Search for the cell housing the specified text and yield its (x, y) center coordinate. 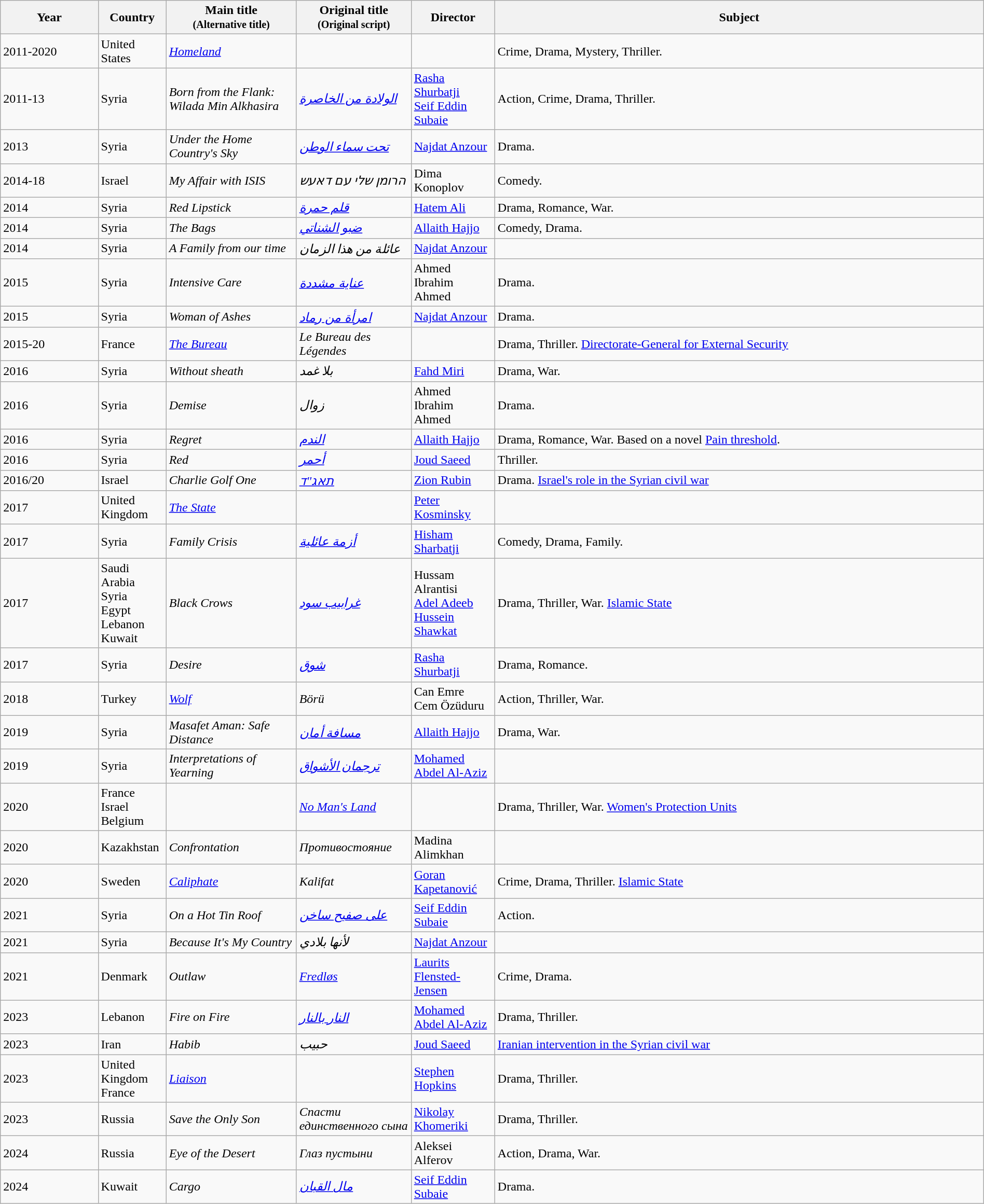
Le Bureau des Légendes (354, 343)
Demise (231, 405)
Turkey (132, 698)
Liaison (231, 1078)
My Affair with ISIS (231, 181)
Comedy, Drama, Family. (739, 542)
Can EmreCem Özüduru (453, 698)
No Man's Land (354, 807)
2018 (49, 698)
ترجمان الأشواق (354, 766)
على صفيح ساخن (354, 915)
Outlaw (231, 976)
Caliphate (231, 881)
Habib (231, 1044)
Nikolay Khomeriki (453, 1119)
2011-2020 (49, 51)
قلم حمرة (354, 207)
الندم (354, 439)
Hisham Sharbatji (453, 542)
Kuwait (132, 1187)
The Bags (231, 228)
Crime, Drama, Thriller. Islamic State (739, 881)
Masafet Aman: Safe Distance (231, 732)
Year (49, 18)
Börü (354, 698)
2015-20 (49, 343)
Under the Home Country's Sky (231, 146)
Comedy. (739, 181)
Cargo (231, 1187)
Country (132, 18)
عناية مشددة (354, 283)
Rasha ShurbatjiSeif Eddin Subaie (453, 99)
Director (453, 18)
Fire on Fire (231, 1017)
תאג"ד (354, 480)
Hussam AlrantisiAdel AdeebHussein Shawkat (453, 603)
Red (231, 460)
Kazakhstan (132, 848)
Stephen Hopkins (453, 1078)
Madina Alimkhan (453, 848)
أزمة عائلية (354, 542)
Aleksei Alferov (453, 1153)
Born from the Flank: Wilada Min Alkhasira (231, 99)
Fahd Miri (453, 371)
Спасти единственного сына (354, 1119)
The State (231, 507)
Hatem Ali (453, 207)
2016/20 (49, 480)
Eye of the Desert (231, 1153)
The Bureau (231, 343)
Red Lipstick (231, 207)
Goran Kapetanović (453, 881)
Thriller. (739, 460)
Противостояние (354, 848)
Original title(Original script) (354, 18)
بلا غمد (354, 371)
Save the Only Son (231, 1119)
Laurits Flensted-Jensen (453, 976)
النار بالنار (354, 1017)
Charlie Golf One (231, 480)
Confrontation (231, 848)
Kalifat (354, 881)
United States (132, 51)
Dima Konoplov (453, 181)
Action. (739, 915)
2013 (49, 146)
حبیب (354, 1044)
On a Hot Tin Roof (231, 915)
زوال (354, 405)
Drama, Romance, War. Based on a novel Pain threshold. (739, 439)
Drama, Thriller. Directorate-General for External Security (739, 343)
Regret (231, 439)
Crime, Drama. (739, 976)
شوق (354, 665)
Desire (231, 665)
Woman of Ashes (231, 317)
Fredløs (354, 976)
Black Crows (231, 603)
Drama. Israel's role in the Syrian civil war (739, 480)
Intensive Care (231, 283)
United KingdomFrance (132, 1078)
Homeland (231, 51)
تحت سماء الوطن (354, 146)
2014-18 (49, 181)
Глаз пустыни (354, 1153)
Comedy, Drama. (739, 228)
Action, Thriller, War. (739, 698)
Iran (132, 1044)
Drama, Romance, War. (739, 207)
الولادة من الخاصرة (354, 99)
Drama, Thriller, War. Women's Protection Units (739, 807)
Peter Kosminsky (453, 507)
Action, Drama, War. (739, 1153)
Drama, Thriller, War. Islamic State (739, 603)
Saudi ArabiaSyriaEgyptLebanonKuwait (132, 603)
مال القبان (354, 1187)
United Kingdom (132, 507)
مسافة أمان (354, 732)
Iranian intervention in the Syrian civil war (739, 1044)
امرأة من رماد (354, 317)
Interpretations of Yearning (231, 766)
A Family from our time (231, 248)
Action, Crime, Drama, Thriller. (739, 99)
2011-13 (49, 99)
Wolf (231, 698)
Without sheath (231, 371)
Crime, Drama, Mystery, Thriller. (739, 51)
Because It's My Country (231, 942)
لأنها بلادي (354, 942)
Drama, Romance. (739, 665)
Sweden (132, 881)
ضبو الشناتي (354, 228)
Rasha Shurbatji (453, 665)
أحمر (354, 460)
Denmark (132, 976)
عائلة من هذا الزمان (354, 248)
Subject (739, 18)
FranceIsraelBelgium (132, 807)
France (132, 343)
Zion Rubin (453, 480)
Lebanon (132, 1017)
Family Crisis (231, 542)
غرابيب سود (354, 603)
הרומן שלי עם דאעש (354, 181)
Main title(Alternative title) (231, 18)
